Capture the cell that displays the provided text and extract its (x, y) central coordinate. 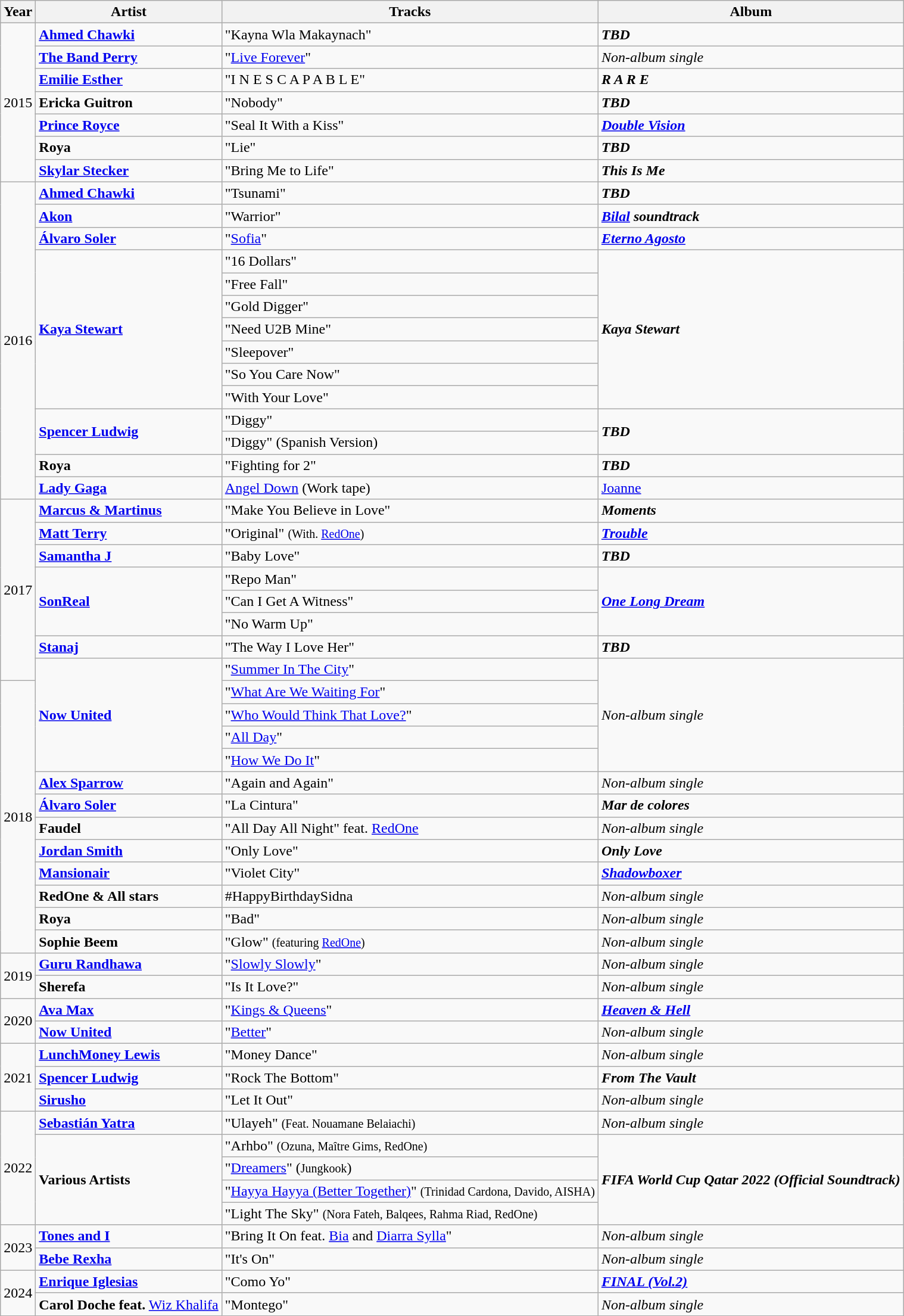
Stanaj (129, 646)
"Slowly Slowly" (410, 964)
"La Cintura" (410, 805)
"So You Care Now" (410, 375)
Year (18, 12)
"The Way I Love Her" (410, 646)
Samantha J (129, 556)
"Tsunami" (410, 193)
"Como Yo" (410, 1281)
Sophie Beem (129, 941)
"Lie" (410, 148)
"Let It Out" (410, 1100)
"Only Love" (410, 851)
"All Day" (410, 738)
R A R E (750, 80)
"Original" (With. RedOne) (410, 533)
Matt Terry (129, 533)
Ava Max (129, 1010)
2015 (18, 102)
2022 (18, 1168)
Guru Randhawa (129, 964)
Tones and I (129, 1236)
Various Artists (129, 1180)
2017 (18, 590)
LunchMoney Lewis (129, 1055)
"Diggy" (410, 420)
"Repo Man" (410, 578)
"Better" (410, 1032)
"Hayya Hayya (Better Together)" (Trinidad Cardona, Davido, AISHA) (410, 1191)
Only Love (750, 851)
"With Your Love" (410, 397)
Ericka Guitron (129, 102)
Enrique Iglesias (129, 1281)
Album (750, 12)
"Again and Again" (410, 783)
"Ulayeh" (Feat. Nouamane Belaiachi) (410, 1123)
"Make You Believe in Love" (410, 511)
"Fighting for 2" (410, 465)
Angel Down (Work tape) (410, 488)
Akon (129, 216)
Prince Royce (129, 125)
From The Vault (750, 1078)
"Live Forever" (410, 57)
Alex Sparrow (129, 783)
"Sleepover" (410, 352)
"Arhbo" (Ozuna, Maître Gims, RedOne) (410, 1146)
"Seal It With a Kiss" (410, 125)
Eterno Agosto (750, 238)
"Glow" (featuring RedOne) (410, 941)
Mansionair (129, 873)
2020 (18, 1021)
"Nobody" (410, 102)
Emilie Esther (129, 80)
"Kayna Wla Makaynach" (410, 35)
"All Day All Night" feat. RedOne (410, 828)
"Bring It On feat. Bia and Diarra Sylla" (410, 1236)
FIFA World Cup Qatar 2022 (Official Soundtrack) (750, 1180)
Tracks (410, 12)
Shadowboxer (750, 873)
FINAL (Vol.2) (750, 1281)
Faudel (129, 828)
"Sofia" (410, 238)
Artist (129, 12)
"Kings & Queens" (410, 1010)
Skylar Stecker (129, 170)
"Dreamers" (Jungkook) (410, 1168)
2019 (18, 975)
Sherefa (129, 987)
Bebe Rexha (129, 1259)
"16 Dollars" (410, 261)
"How We Do It" (410, 760)
Bilal soundtrack (750, 216)
Mar de colores (750, 805)
2018 (18, 817)
Sirusho (129, 1100)
2016 (18, 341)
"Violet City" (410, 873)
"Gold Digger" (410, 307)
"Free Fall" (410, 284)
Sebastián Yatra (129, 1123)
"It's On" (410, 1259)
"I N E S C A P A B L E" (410, 80)
SonReal (129, 601)
Double Vision (750, 125)
Trouble (750, 533)
#HappyBirthdaySidna (410, 896)
Heaven & Hell (750, 1010)
"Money Dance" (410, 1055)
"Bad" (410, 919)
Moments (750, 511)
Jordan Smith (129, 851)
2023 (18, 1247)
"Need U2B Mine" (410, 329)
Carol Doche feat. Wiz Khalifa (129, 1304)
The Band Perry (129, 57)
"Montego" (410, 1304)
One Long Dream (750, 601)
2024 (18, 1293)
RedOne & All stars (129, 896)
This Is Me (750, 170)
"What Are We Waiting For" (410, 692)
"Summer In The City" (410, 670)
"Bring Me to Life" (410, 170)
"Can I Get A Witness" (410, 601)
"No Warm Up" (410, 624)
"Rock The Bottom" (410, 1078)
"Who Would Think That Love?" (410, 715)
"Baby Love" (410, 556)
Joanne (750, 488)
Lady Gaga (129, 488)
"Warrior" (410, 216)
"Diggy" (Spanish Version) (410, 443)
2021 (18, 1078)
"Light The Sky" (Nora Fateh, Balqees, Rahma Riad, RedOne) (410, 1214)
"Is It Love?" (410, 987)
Marcus & Martinus (129, 511)
